Capture the cell that displays the provided text and extract its (x, y) central coordinate. 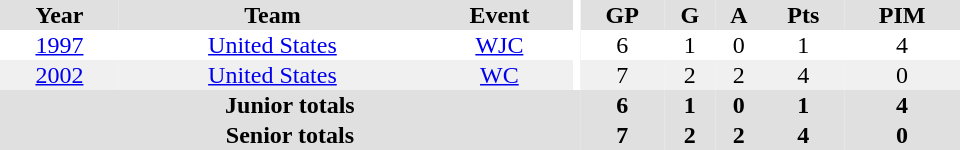
WJC (500, 45)
GP (622, 15)
A (738, 15)
Event (500, 15)
Year (60, 15)
Pts (804, 15)
2002 (60, 75)
Junior totals (290, 105)
1997 (60, 45)
Team (272, 15)
Senior totals (290, 135)
G (690, 15)
PIM (902, 15)
WC (500, 75)
